Search for the cell housing the specified text and yield its (x, y) center coordinate. 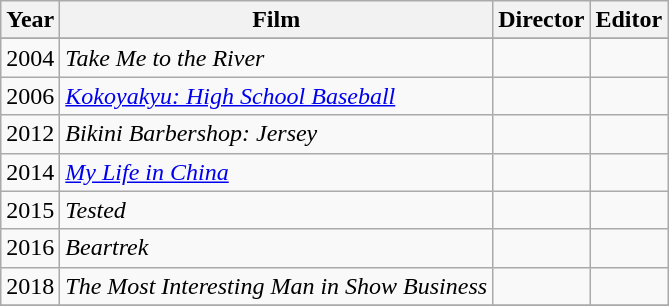
Film (276, 20)
My Life in China (276, 172)
Kokoyakyu: High School Baseball (276, 96)
Director (542, 20)
Take Me to the River (276, 58)
Beartrek (276, 248)
Bikini Barbershop: Jersey (276, 134)
2012 (30, 134)
2006 (30, 96)
2004 (30, 58)
Year (30, 20)
2014 (30, 172)
2015 (30, 210)
Editor (629, 20)
The Most Interesting Man in Show Business (276, 286)
2016 (30, 248)
2018 (30, 286)
Tested (276, 210)
